Provide the [X, Y] coordinate of the cell's center where the given text is located.  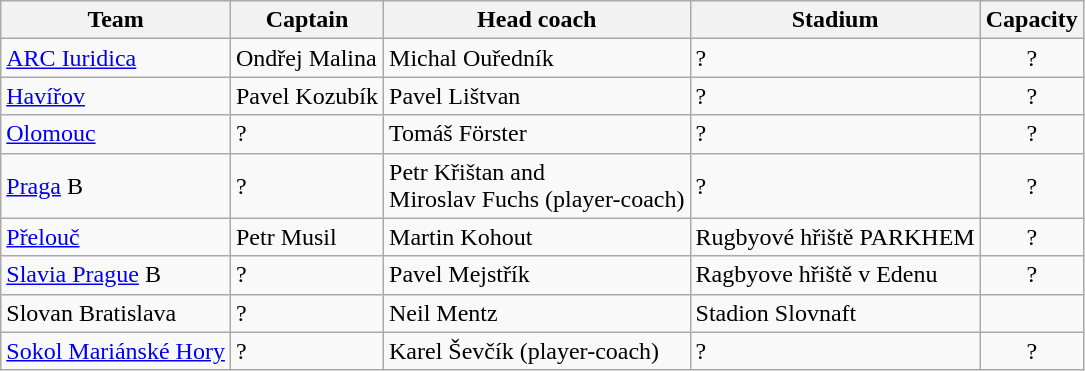
Ragbyove hřiště v Edenu [835, 275]
Pavel Lištvan [537, 96]
Stadium [835, 20]
Pavel Kozubík [306, 96]
Petr Křištan and Miroslav Fuchs (player-coach) [537, 186]
Petr Musil [306, 237]
Přelouč [116, 237]
ARC Iuridica [116, 58]
Havířov [116, 96]
Ondřej Malina [306, 58]
Michal Ouředník [537, 58]
Team [116, 20]
Slavia Prague B [116, 275]
Stadion Slovnaft [835, 313]
Neil Mentz [537, 313]
Rugbyové hřiště PARKHEM [835, 237]
Karel Ševčík (player-coach) [537, 351]
Tomáš Förster [537, 134]
Olomouc [116, 134]
Head coach [537, 20]
Slovan Bratislava [116, 313]
Praga B [116, 186]
Capacity [1032, 20]
Martin Kohout [537, 237]
Captain [306, 20]
Pavel Mejstřík [537, 275]
Sokol Mariánské Hory [116, 351]
